Locate the cell with the specified text and output its (X, Y) center coordinate. 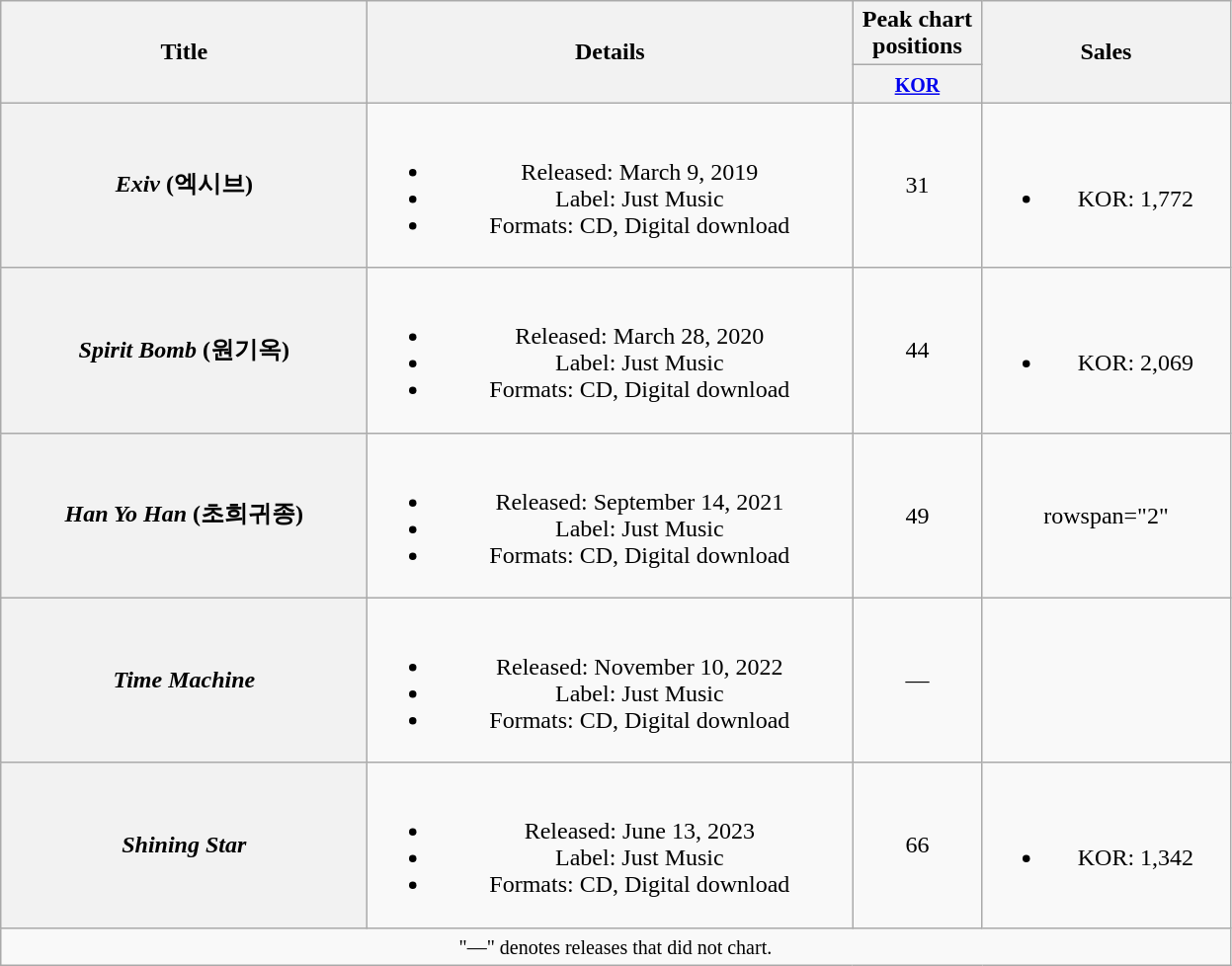
66 (917, 845)
Shining Star (184, 845)
Title (184, 51)
Released: March 9, 2019Label: Just MusicFormats: CD, Digital download (611, 186)
"—" denotes releases that did not chart. (616, 946)
KOR: 1,772 (1107, 186)
Details (611, 51)
49 (917, 516)
Sales (1107, 51)
Han Yo Han (초희귀종) (184, 516)
KOR (917, 84)
rowspan="2" (1107, 516)
Peak chart positions (917, 34)
Spirit Bomb (원기옥) (184, 350)
KOR: 2,069 (1107, 350)
Exiv (엑시브) (184, 186)
— (917, 680)
Time Machine (184, 680)
Released: March 28, 2020Label: Just MusicFormats: CD, Digital download (611, 350)
Released: November 10, 2022Label: Just MusicFormats: CD, Digital download (611, 680)
Released: June 13, 2023Label: Just MusicFormats: CD, Digital download (611, 845)
31 (917, 186)
KOR: 1,342 (1107, 845)
44 (917, 350)
Released: September 14, 2021Label: Just MusicFormats: CD, Digital download (611, 516)
